Find where the given text appears and provide that cell's center as [X, Y] coordinate. 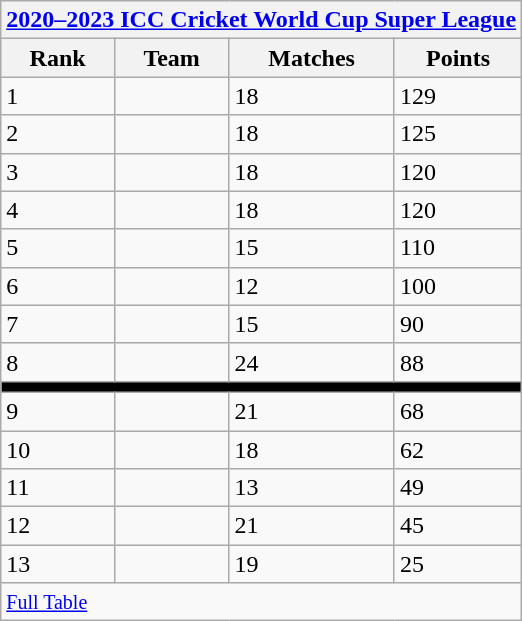
90 [458, 324]
Rank [58, 58]
Matches [312, 58]
1 [58, 96]
2020–2023 ICC Cricket World Cup Super League [262, 20]
8 [58, 362]
6 [58, 286]
4 [58, 210]
Full Table [262, 602]
25 [458, 564]
7 [58, 324]
45 [458, 526]
3 [58, 172]
68 [458, 411]
62 [458, 449]
49 [458, 488]
2 [58, 134]
5 [58, 248]
125 [458, 134]
9 [58, 411]
19 [312, 564]
129 [458, 96]
24 [312, 362]
Team [171, 58]
100 [458, 286]
10 [58, 449]
110 [458, 248]
88 [458, 362]
Points [458, 58]
11 [58, 488]
